Search for the cell housing the specified text and yield its (x, y) center coordinate. 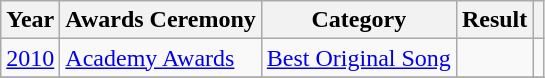
2010 (30, 58)
Category (358, 20)
Academy Awards (160, 58)
Result (494, 20)
Best Original Song (358, 58)
Year (30, 20)
Awards Ceremony (160, 20)
